Output the (x, y) coordinate of the center of the cell containing the given text.  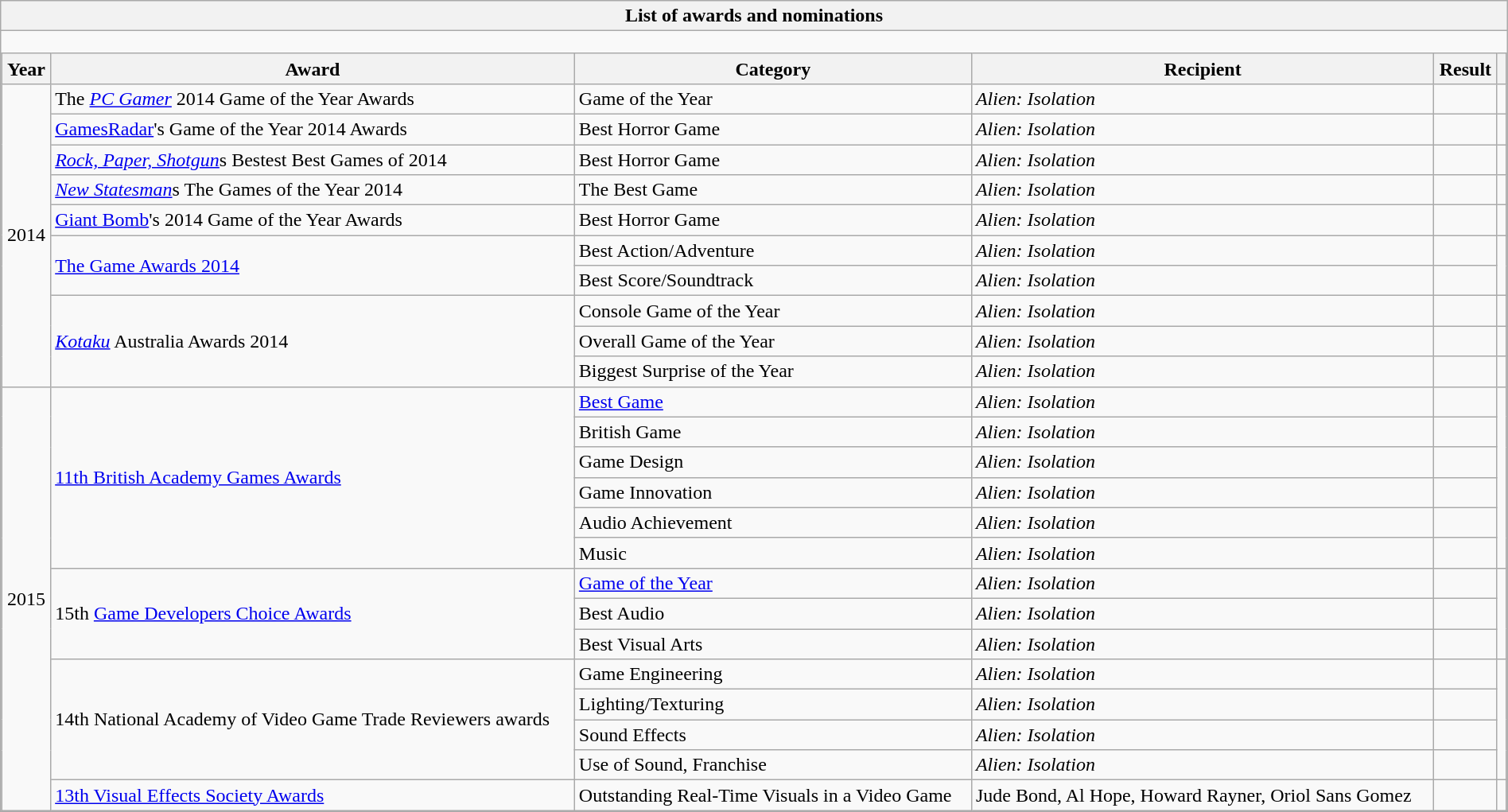
Use of Sound, Franchise (773, 765)
Overall Game of the Year (773, 341)
Best Score/Soundtrack (773, 281)
Award (313, 68)
Kotaku Australia Awards 2014 (313, 341)
List of awards and nominations (754, 16)
The Best Game (773, 190)
Best Visual Arts (773, 643)
13th Visual Effects Society Awards (313, 795)
Year (25, 68)
Jude Bond, Al Hope, Howard Rayner, Oriol Sans Gomez (1203, 795)
Console Game of the Year (773, 311)
Music (773, 553)
Best Game (773, 402)
Best Audio (773, 613)
11th British Academy Games Awards (313, 477)
Game Innovation (773, 492)
Recipient (1203, 68)
New Statesmans The Games of the Year 2014 (313, 190)
Rock, Paper, Shotguns Bestest Best Games of 2014 (313, 160)
Audio Achievement (773, 523)
Category (773, 68)
Giant Bomb's 2014 Game of the Year Awards (313, 220)
Game Design (773, 462)
Game Engineering (773, 674)
2014 (25, 235)
15th Game Developers Choice Awards (313, 613)
Lighting/Texturing (773, 705)
Outstanding Real-Time Visuals in a Video Game (773, 795)
GamesRadar's Game of the Year 2014 Awards (313, 129)
Biggest Surprise of the Year (773, 371)
Best Action/Adventure (773, 251)
Sound Effects (773, 735)
14th National Academy of Video Game Trade Reviewers awards (313, 720)
Result (1465, 68)
The Game Awards 2014 (313, 266)
British Game (773, 432)
The PC Gamer 2014 Game of the Year Awards (313, 99)
2015 (25, 598)
